Provide the [x, y] coordinate of the cell's center where the given text is located.  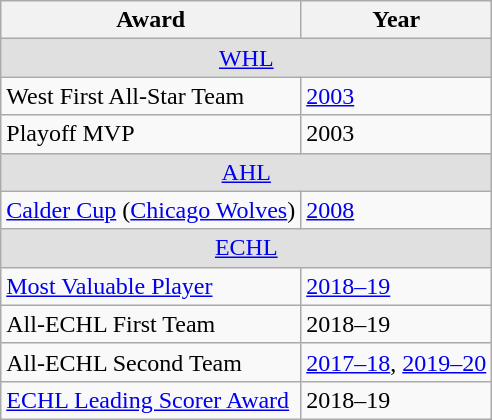
All-ECHL First Team [151, 324]
Year [396, 20]
Playoff MVP [151, 134]
2017–18, 2019–20 [396, 362]
Calder Cup (Chicago Wolves) [151, 210]
Most Valuable Player [151, 286]
ECHL Leading Scorer Award [151, 400]
All-ECHL Second Team [151, 362]
WHL [246, 58]
West First All-Star Team [151, 96]
AHL [246, 172]
2008 [396, 210]
Award [151, 20]
ECHL [246, 248]
